Identify which cell holds the provided text, then report its [x, y] central coordinate. 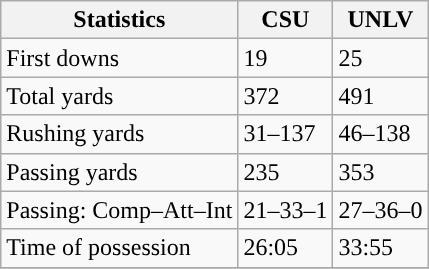
21–33–1 [286, 210]
Passing: Comp–Att–Int [120, 210]
Statistics [120, 20]
46–138 [380, 134]
First downs [120, 58]
Rushing yards [120, 134]
372 [286, 96]
491 [380, 96]
33:55 [380, 248]
Time of possession [120, 248]
353 [380, 172]
Passing yards [120, 172]
UNLV [380, 20]
26:05 [286, 248]
25 [380, 58]
CSU [286, 20]
31–137 [286, 134]
27–36–0 [380, 210]
235 [286, 172]
Total yards [120, 96]
19 [286, 58]
